Extract the (x, y) coordinate from the center of the cell holding the provided text.  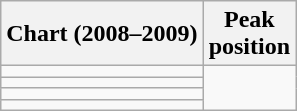
Peakposition (249, 34)
Chart (2008–2009) (102, 34)
